Return the (X, Y) coordinate for the center point of the cell that contains the specified text.  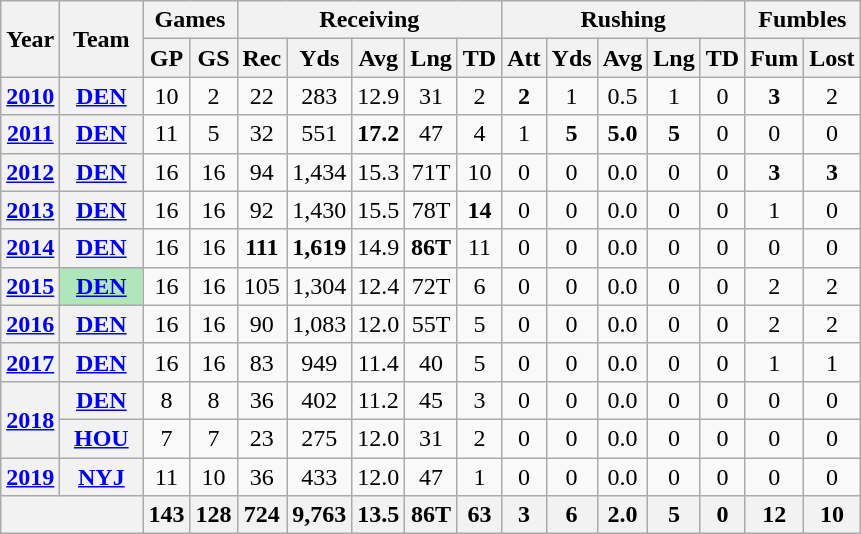
143 (166, 515)
275 (320, 438)
13.5 (378, 515)
GP (166, 58)
45 (431, 400)
Team (102, 39)
12.4 (378, 286)
105 (262, 286)
NYJ (102, 477)
Year (30, 39)
128 (214, 515)
Lost (832, 58)
GS (214, 58)
11.2 (378, 400)
2010 (30, 96)
402 (320, 400)
949 (320, 362)
55T (431, 324)
2018 (30, 419)
283 (320, 96)
2011 (30, 134)
2017 (30, 362)
111 (262, 248)
724 (262, 515)
1,083 (320, 324)
2015 (30, 286)
11.4 (378, 362)
12.9 (378, 96)
94 (262, 172)
HOU (102, 438)
1,619 (320, 248)
23 (262, 438)
72T (431, 286)
2013 (30, 210)
92 (262, 210)
Games (190, 20)
9,763 (320, 515)
78T (431, 210)
71T (431, 172)
83 (262, 362)
14 (479, 210)
32 (262, 134)
551 (320, 134)
14.9 (378, 248)
12 (774, 515)
15.3 (378, 172)
2012 (30, 172)
4 (479, 134)
5.0 (622, 134)
2016 (30, 324)
2019 (30, 477)
1,304 (320, 286)
63 (479, 515)
Fum (774, 58)
22 (262, 96)
Rec (262, 58)
1,434 (320, 172)
15.5 (378, 210)
Att (524, 58)
0.5 (622, 96)
Rushing (624, 20)
90 (262, 324)
1,430 (320, 210)
433 (320, 477)
Fumbles (802, 20)
17.2 (378, 134)
2014 (30, 248)
Receiving (370, 20)
2.0 (622, 515)
40 (431, 362)
